Determine the (x, y) coordinate at the center of the cell enclosing the given text.  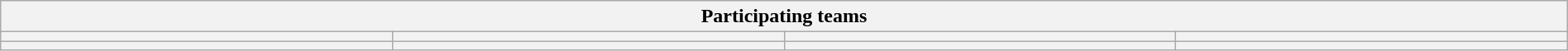
Participating teams (784, 16)
